From the cell containing the given text, extract its center point as [X, Y] coordinate. 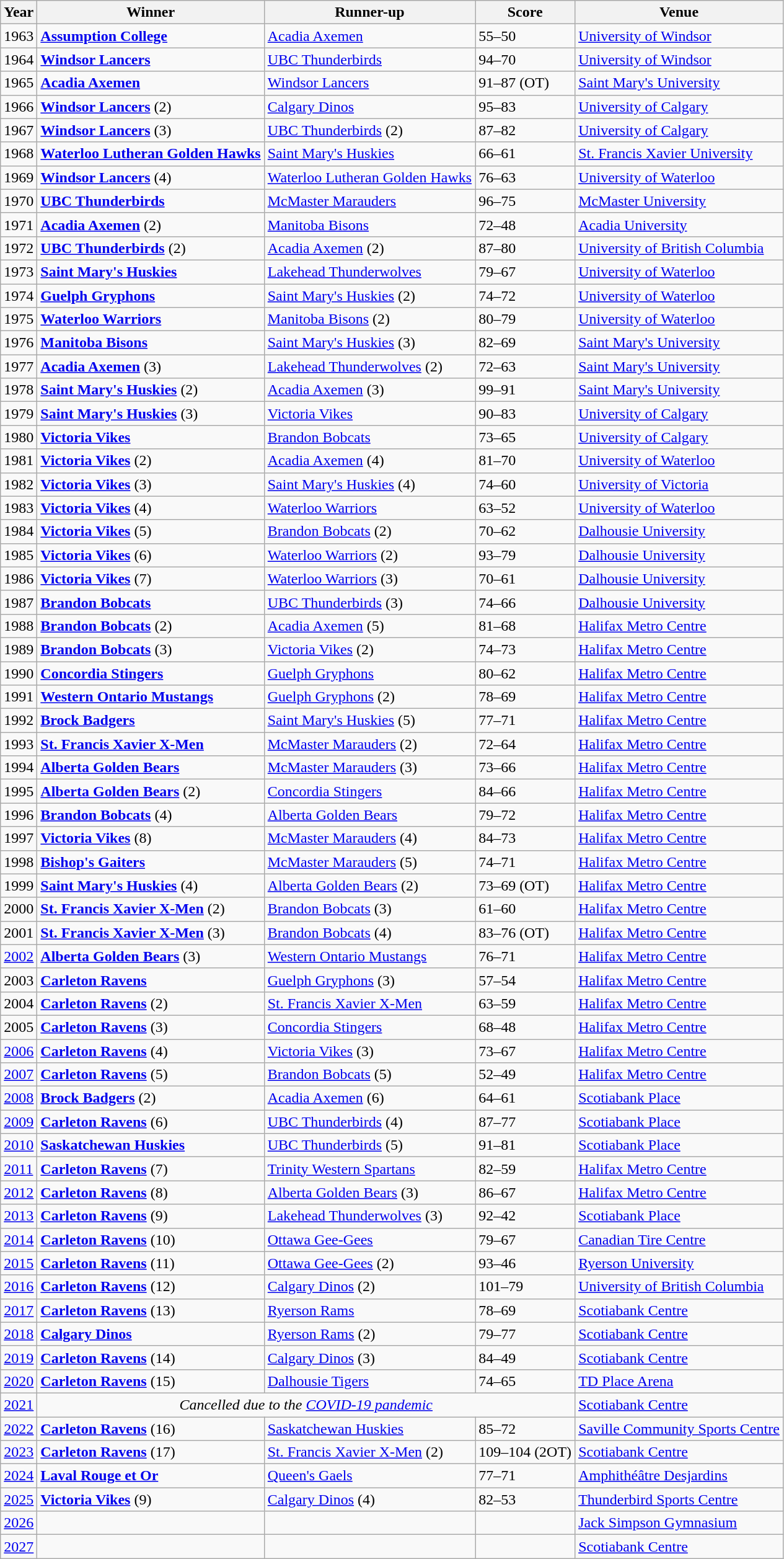
1988 [19, 626]
Amphithéâtre Desjardins [679, 1476]
1978 [19, 390]
Calgary Dinos (3) [369, 1357]
1980 [19, 437]
Waterloo Warriors (3) [369, 579]
Carleton Ravens (14) [151, 1357]
1983 [19, 508]
Ottawa Gee-Gees (2) [369, 1263]
2017 [19, 1310]
2000 [19, 909]
Carleton Ravens (16) [151, 1428]
72–48 [526, 224]
McMaster Marauders (5) [369, 862]
McMaster University [679, 201]
72–64 [526, 744]
74–66 [526, 602]
87–82 [526, 130]
Calgary Dinos (2) [369, 1287]
Carleton Ravens (7) [151, 1169]
63–59 [526, 1003]
85–72 [526, 1428]
1975 [19, 319]
91–87 (OT) [526, 83]
1984 [19, 531]
1973 [19, 272]
2016 [19, 1287]
84–73 [526, 838]
Brandon Bobcats (5) [369, 1075]
87–77 [526, 1122]
1981 [19, 461]
Carleton Ravens (11) [151, 1263]
2027 [19, 1547]
1994 [19, 768]
2012 [19, 1193]
2019 [19, 1357]
Lakehead Thunderwolves (2) [369, 366]
UBC Thunderbirds (5) [369, 1145]
1971 [19, 224]
Manitoba Bisons (2) [369, 319]
Laval Rouge et Or [151, 1476]
Waterloo Warriors (2) [369, 555]
93–46 [526, 1263]
2005 [19, 1027]
Windsor Lancers (3) [151, 130]
74–71 [526, 862]
74–72 [526, 296]
55–50 [526, 36]
2002 [19, 956]
84–49 [526, 1357]
57–54 [526, 980]
2014 [19, 1240]
Windsor Lancers (2) [151, 107]
1982 [19, 484]
1974 [19, 296]
76–71 [526, 956]
Victoria Vikes (9) [151, 1499]
1964 [19, 60]
2023 [19, 1452]
Victoria Vikes (6) [151, 555]
1987 [19, 602]
Carleton Ravens (5) [151, 1075]
64–61 [526, 1098]
Victoria Vikes (8) [151, 838]
96–75 [526, 201]
Ryerson Rams (2) [369, 1334]
92–42 [526, 1216]
73–66 [526, 768]
79–72 [526, 815]
1993 [19, 744]
80–79 [526, 319]
Guelph Gryphons (2) [369, 697]
Windsor Lancers (4) [151, 177]
1989 [19, 649]
1992 [19, 721]
87–80 [526, 248]
2021 [19, 1405]
Acadia Axemen (5) [369, 626]
Lakehead Thunderwolves (3) [369, 1216]
2013 [19, 1216]
81–68 [526, 626]
Victoria Vikes (4) [151, 508]
Ottawa Gee-Gees [369, 1240]
72–63 [526, 366]
90–83 [526, 414]
2006 [19, 1051]
1972 [19, 248]
79–77 [526, 1334]
Carleton Ravens [151, 980]
1977 [19, 366]
Brock Badgers [151, 721]
Trinity Western Spartans [369, 1169]
McMaster Marauders (2) [369, 744]
TD Place Arena [679, 1381]
Carleton Ravens (4) [151, 1051]
73–65 [526, 437]
61–60 [526, 909]
McMaster Marauders [369, 201]
74–60 [526, 484]
Carleton Ravens (13) [151, 1310]
1967 [19, 130]
Queen's Gaels [369, 1476]
2024 [19, 1476]
Acadia University [679, 224]
86–67 [526, 1193]
Cancelled due to the COVID-19 pandemic [306, 1405]
1991 [19, 697]
2011 [19, 1169]
74–73 [526, 649]
82–53 [526, 1499]
Carleton Ravens (9) [151, 1216]
Canadian Tire Centre [679, 1240]
Venue [679, 12]
Carleton Ravens (2) [151, 1003]
McMaster Marauders (3) [369, 768]
1976 [19, 343]
2010 [19, 1145]
Carleton Ravens (12) [151, 1287]
1963 [19, 36]
2020 [19, 1381]
1965 [19, 83]
93–79 [526, 555]
70–61 [526, 579]
1968 [19, 154]
2022 [19, 1428]
66–61 [526, 154]
Victoria Vikes (5) [151, 531]
Guelph Gryphons (3) [369, 980]
2015 [19, 1263]
St. Francis Xavier X-Men (3) [151, 933]
1979 [19, 414]
1986 [19, 579]
1998 [19, 862]
Calgary Dinos (4) [369, 1499]
101–79 [526, 1287]
1966 [19, 107]
Lakehead Thunderwolves [369, 272]
Runner-up [369, 12]
1999 [19, 886]
Assumption College [151, 36]
Carleton Ravens (3) [151, 1027]
73–67 [526, 1051]
Dalhousie Tigers [369, 1381]
70–62 [526, 531]
University of Victoria [679, 484]
UBC Thunderbirds (4) [369, 1122]
Winner [151, 12]
73–69 (OT) [526, 886]
2025 [19, 1499]
McMaster Marauders (4) [369, 838]
1995 [19, 791]
109–104 (2OT) [526, 1452]
Carleton Ravens (17) [151, 1452]
1997 [19, 838]
Acadia Axemen (6) [369, 1098]
99–91 [526, 390]
Brock Badgers (2) [151, 1098]
2001 [19, 933]
2009 [19, 1122]
82–59 [526, 1169]
Carleton Ravens (15) [151, 1381]
Thunderbird Sports Centre [679, 1499]
52–49 [526, 1075]
74–65 [526, 1381]
2007 [19, 1075]
76–63 [526, 177]
1985 [19, 555]
Bishop's Gaiters [151, 862]
2003 [19, 980]
2018 [19, 1334]
2004 [19, 1003]
Jack Simpson Gymnasium [679, 1523]
Victoria Vikes (7) [151, 579]
1969 [19, 177]
1996 [19, 815]
81–70 [526, 461]
Saint Mary's Huskies (5) [369, 721]
Carleton Ravens (8) [151, 1193]
St. Francis Xavier University [679, 154]
63–52 [526, 508]
1970 [19, 201]
UBC Thunderbirds (3) [369, 602]
94–70 [526, 60]
Carleton Ravens (6) [151, 1122]
80–62 [526, 673]
Carleton Ravens (10) [151, 1240]
Score [526, 12]
Ryerson Rams [369, 1310]
82–69 [526, 343]
68–48 [526, 1027]
2008 [19, 1098]
95–83 [526, 107]
Acadia Axemen (4) [369, 461]
91–81 [526, 1145]
84–66 [526, 791]
Ryerson University [679, 1263]
Saville Community Sports Centre [679, 1428]
83–76 (OT) [526, 933]
1990 [19, 673]
Year [19, 12]
2026 [19, 1523]
